Pinpoint the cell where the given text exists, returning its [x, y] midpoint coordinate. 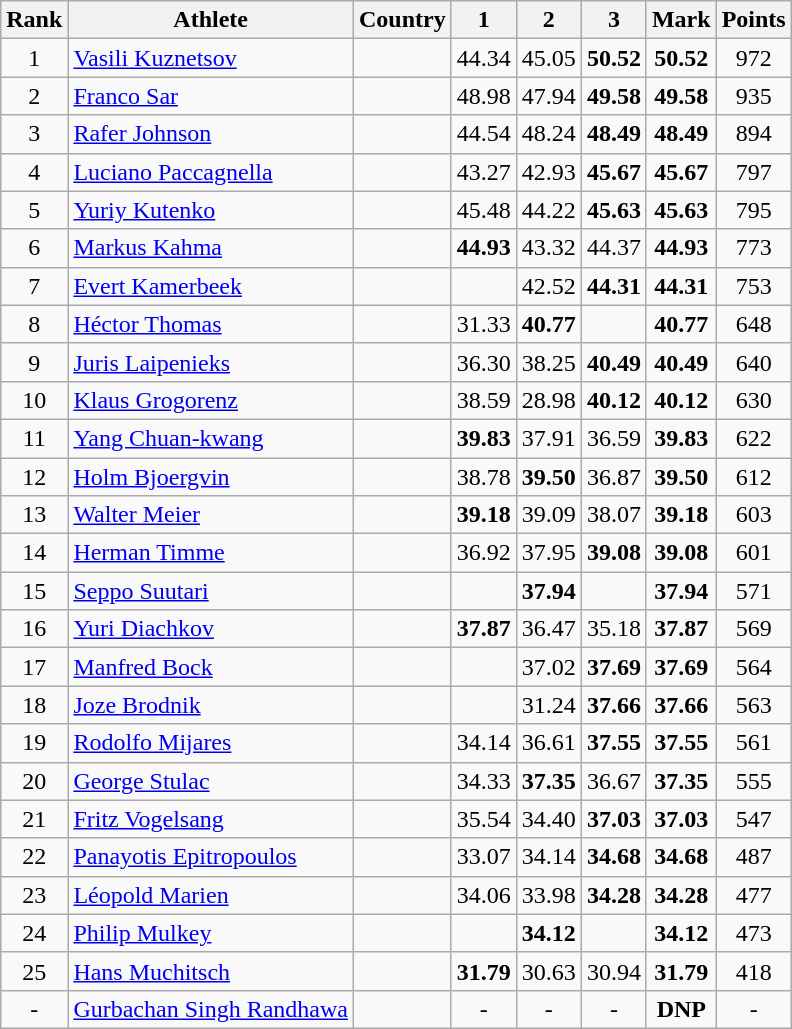
Klaus Grogorenz [211, 400]
13 [34, 515]
48.98 [484, 96]
38.59 [484, 400]
10 [34, 400]
622 [754, 438]
45.05 [548, 58]
753 [754, 286]
773 [754, 248]
39.09 [548, 515]
44.34 [484, 58]
Evert Kamerbeek [211, 286]
Joze Brodnik [211, 705]
Panayotis Epitropoulos [211, 857]
563 [754, 705]
Léopold Marien [211, 895]
16 [34, 629]
17 [34, 667]
7 [34, 286]
19 [34, 743]
38.25 [548, 362]
30.63 [548, 971]
36.59 [614, 438]
45.48 [484, 210]
37.91 [548, 438]
473 [754, 933]
Fritz Vogelsang [211, 819]
Rafer Johnson [211, 134]
11 [34, 438]
972 [754, 58]
640 [754, 362]
36.30 [484, 362]
487 [754, 857]
894 [754, 134]
Seppo Suutari [211, 591]
564 [754, 667]
935 [754, 96]
44.22 [548, 210]
44.37 [614, 248]
Walter Meier [211, 515]
36.47 [548, 629]
Juris Laipenieks [211, 362]
30.94 [614, 971]
31.33 [484, 324]
Points [754, 20]
9 [34, 362]
547 [754, 819]
612 [754, 477]
42.52 [548, 286]
36.87 [614, 477]
24 [34, 933]
Franco Sar [211, 96]
47.94 [548, 96]
4 [34, 172]
33.98 [548, 895]
42.93 [548, 172]
43.27 [484, 172]
14 [34, 553]
43.32 [548, 248]
Mark [681, 20]
12 [34, 477]
477 [754, 895]
Yang Chuan-kwang [211, 438]
33.07 [484, 857]
36.67 [614, 781]
35.18 [614, 629]
37.02 [548, 667]
Country [403, 20]
Manfred Bock [211, 667]
Luciano Paccagnella [211, 172]
20 [34, 781]
23 [34, 895]
555 [754, 781]
Herman Timme [211, 553]
37.95 [548, 553]
Markus Kahma [211, 248]
797 [754, 172]
36.61 [548, 743]
418 [754, 971]
569 [754, 629]
Yuriy Kutenko [211, 210]
5 [34, 210]
648 [754, 324]
601 [754, 553]
Philip Mulkey [211, 933]
34.33 [484, 781]
Gurbachan Singh Randhawa [211, 1009]
34.40 [548, 819]
795 [754, 210]
22 [34, 857]
Athlete [211, 20]
Rank [34, 20]
Hans Muchitsch [211, 971]
DNP [681, 1009]
Héctor Thomas [211, 324]
25 [34, 971]
48.24 [548, 134]
6 [34, 248]
18 [34, 705]
35.54 [484, 819]
38.78 [484, 477]
8 [34, 324]
15 [34, 591]
George Stulac [211, 781]
21 [34, 819]
31.24 [548, 705]
28.98 [548, 400]
34.06 [484, 895]
44.54 [484, 134]
Yuri Diachkov [211, 629]
561 [754, 743]
Rodolfo Mijares [211, 743]
36.92 [484, 553]
Holm Bjoergvin [211, 477]
38.07 [614, 515]
Vasili Kuznetsov [211, 58]
630 [754, 400]
571 [754, 591]
603 [754, 515]
